Locate the cell with the specified text and output its (X, Y) center coordinate. 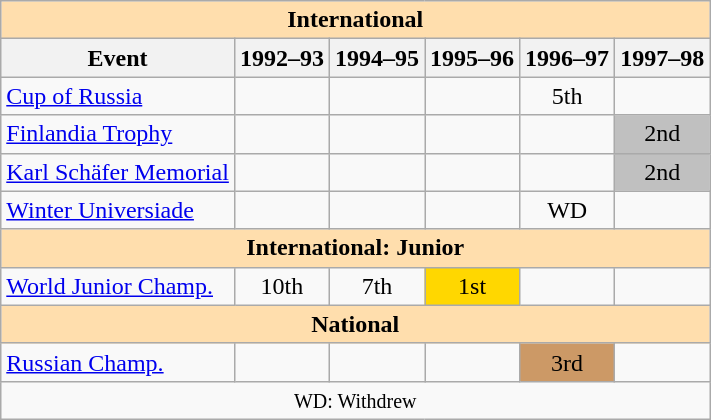
International: Junior (356, 248)
10th (282, 286)
Cup of Russia (118, 96)
1997–98 (662, 58)
WD (568, 210)
5th (568, 96)
1994–95 (376, 58)
Karl Schäfer Memorial (118, 172)
National (356, 324)
1st (472, 286)
WD: Withdrew (356, 400)
1992–93 (282, 58)
7th (376, 286)
World Junior Champ. (118, 286)
Russian Champ. (118, 362)
Event (118, 58)
1995–96 (472, 58)
Finlandia Trophy (118, 134)
International (356, 20)
Winter Universiade (118, 210)
3rd (568, 362)
1996–97 (568, 58)
